Find where the given text appears and provide that cell's center as (X, Y) coordinate. 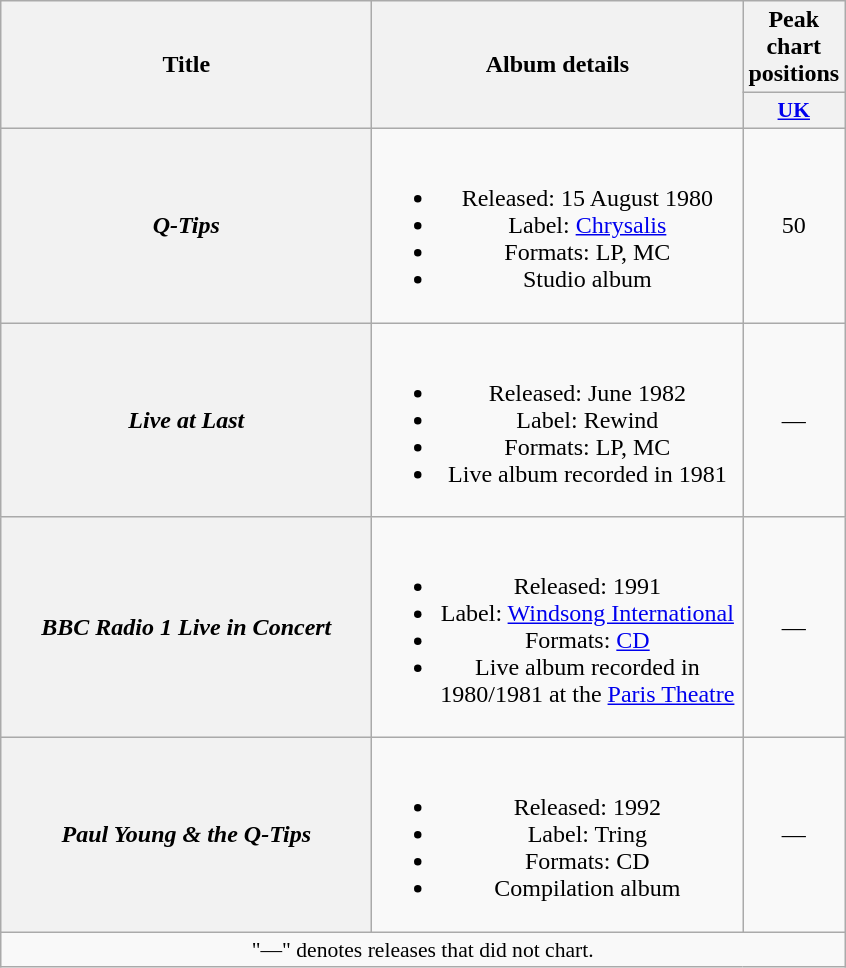
Title (186, 65)
Q-Tips (186, 225)
Paul Young & the Q-Tips (186, 835)
Live at Last (186, 419)
Released: 1991Label: Windsong InternationalFormats: CDLive album recorded in 1980/1981 at the Paris Theatre (558, 628)
Album details (558, 65)
Released: June 1982Label: RewindFormats: LP, MCLive album recorded in 1981 (558, 419)
BBC Radio 1 Live in Concert (186, 628)
Peak chart positions (794, 47)
UK (794, 111)
Released: 1992Label: TringFormats: CDCompilation album (558, 835)
50 (794, 225)
"—" denotes releases that did not chart. (423, 950)
Released: 15 August 1980Label: ChrysalisFormats: LP, MCStudio album (558, 225)
